Scan for the cell matching the given text and deliver its (X, Y) coordinate at center. 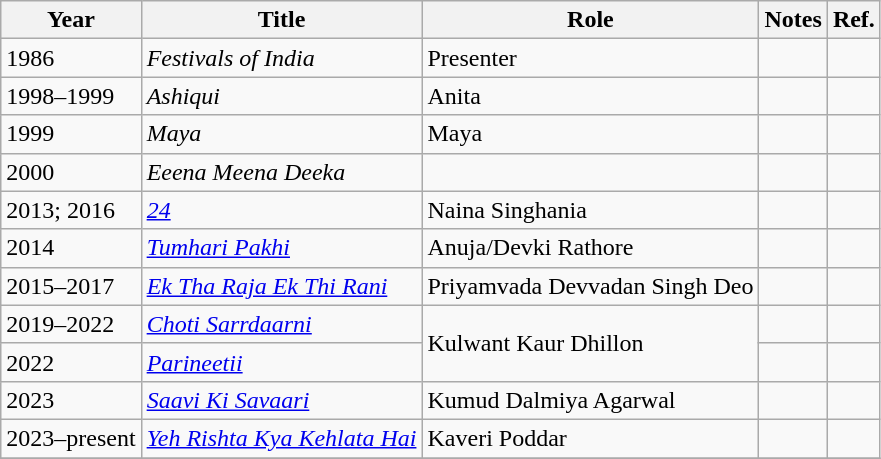
Parineetii (282, 362)
2023–present (71, 438)
2014 (71, 248)
2015–2017 (71, 286)
Kulwant Kaur Dhillon (590, 343)
2023 (71, 400)
2019–2022 (71, 324)
Priyamvada Devvadan Singh Deo (590, 286)
Role (590, 20)
Presenter (590, 58)
1998–1999 (71, 96)
Anita (590, 96)
1999 (71, 134)
Choti Sarrdaarni (282, 324)
Ek Tha Raja Ek Thi Rani (282, 286)
Title (282, 20)
2000 (71, 172)
Notes (793, 20)
Tumhari Pakhi (282, 248)
Festivals of India (282, 58)
Saavi Ki Savaari (282, 400)
Kaveri Poddar (590, 438)
2013; 2016 (71, 210)
Yeh Rishta Kya Kehlata Hai (282, 438)
Year (71, 20)
24 (282, 210)
Kumud Dalmiya Agarwal (590, 400)
Ashiqui (282, 96)
Ref. (854, 20)
Naina Singhania (590, 210)
Anuja/Devki Rathore (590, 248)
Eeena Meena Deeka (282, 172)
2022 (71, 362)
1986 (71, 58)
